Capture the cell that displays the provided text and extract its (x, y) central coordinate. 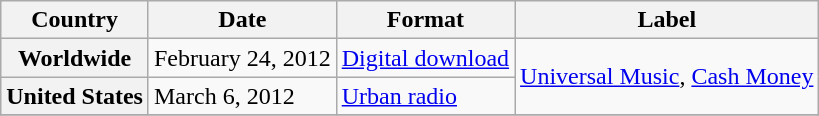
Country (75, 20)
Universal Music, Cash Money (667, 77)
Digital download (425, 58)
Urban radio (425, 96)
February 24, 2012 (242, 58)
March 6, 2012 (242, 96)
United States (75, 96)
Date (242, 20)
Label (667, 20)
Worldwide (75, 58)
Format (425, 20)
